Return the (x, y) coordinate for the center point of the cell that contains the specified text.  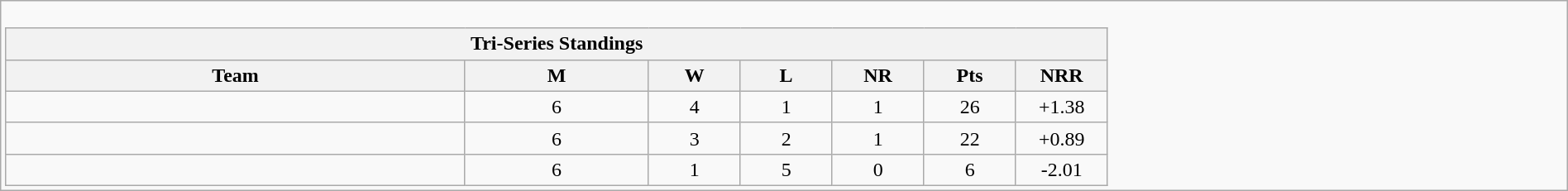
+0.89 (1062, 138)
W (695, 75)
4 (695, 107)
NR (878, 75)
Tri-Series Standings (557, 44)
NRR (1062, 75)
0 (878, 170)
2 (786, 138)
+1.38 (1062, 107)
M (557, 75)
-2.01 (1062, 170)
Team (235, 75)
22 (969, 138)
5 (786, 170)
Pts (969, 75)
L (786, 75)
3 (695, 138)
26 (969, 107)
Tri-Series Standings Team M W L NR Pts NRR 6 4 1 1 26 +1.38 6 3 2 1 22 +0.89 6 1 5 0 6 -2.01 (784, 96)
